For the text-containing cell, return its midpoint in (X, Y) coordinate format. 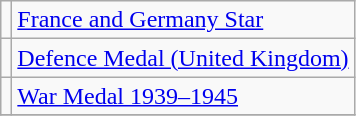
Defence Medal (United Kingdom) (183, 58)
War Medal 1939–1945 (183, 96)
France and Germany Star (183, 20)
